Scan for the cell matching the given text and deliver its [X, Y] coordinate at center. 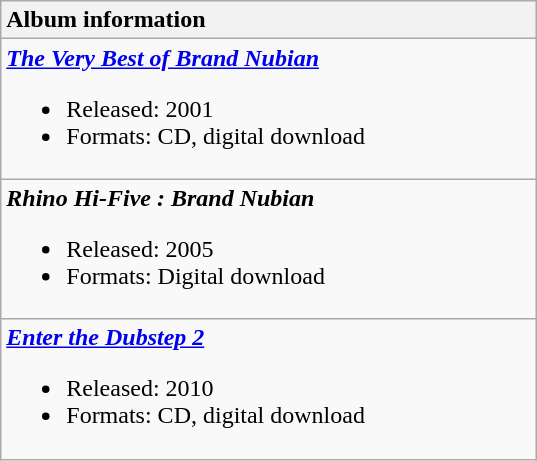
Rhino Hi-Five : Brand NubianReleased: 2005Formats: Digital download [269, 249]
The Very Best of Brand NubianReleased: 2001Formats: CD, digital download [269, 109]
Album information [269, 20]
Enter the Dubstep 2Released: 2010Formats: CD, digital download [269, 389]
